Detect which cell encompasses the target text, then output its (x, y) center coordinate. 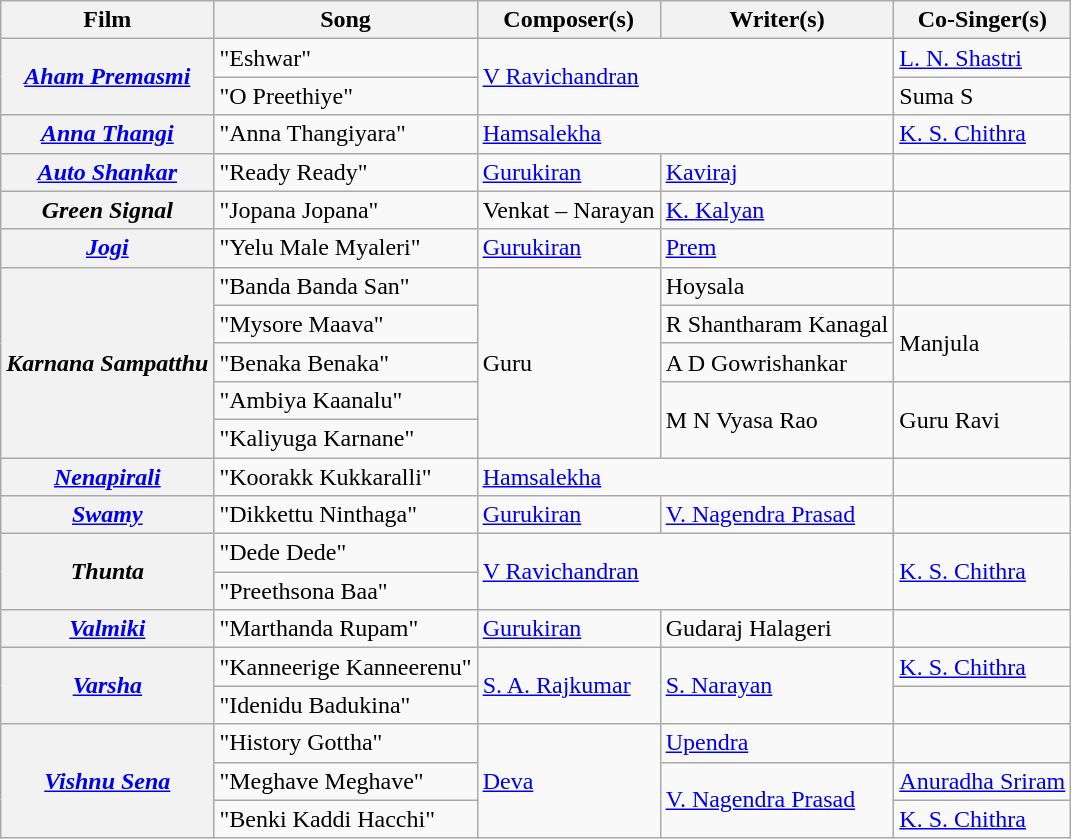
Hoysala (777, 286)
Guru Ravi (982, 419)
S. Narayan (777, 686)
"Ready Ready" (346, 172)
"Banda Banda San" (346, 286)
"Eshwar" (346, 58)
K. Kalyan (777, 210)
Upendra (777, 743)
Vishnu Sena (108, 781)
Varsha (108, 686)
"Yelu Male Myaleri" (346, 248)
Thunta (108, 572)
Suma S (982, 96)
Valmiki (108, 629)
"Anna Thangiyara" (346, 134)
Prem (777, 248)
"Mysore Maava" (346, 324)
Kaviraj (777, 172)
Anuradha Sriram (982, 781)
"Koorakk Kukkaralli" (346, 477)
Deva (568, 781)
"History Gottha" (346, 743)
"Preethsona Baa" (346, 591)
L. N. Shastri (982, 58)
Co-Singer(s) (982, 20)
Song (346, 20)
Film (108, 20)
Manjula (982, 343)
"O Preethiye" (346, 96)
"Meghave Meghave" (346, 781)
Auto Shankar (108, 172)
M N Vyasa Rao (777, 419)
"Kaliyuga Karnane" (346, 438)
Gudaraj Halageri (777, 629)
S. A. Rajkumar (568, 686)
Writer(s) (777, 20)
A D Gowrishankar (777, 362)
Karnana Sampatthu (108, 362)
"Jopana Jopana" (346, 210)
"Idenidu Badukina" (346, 705)
Green Signal (108, 210)
"Benki Kaddi Hacchi" (346, 819)
Venkat – Narayan (568, 210)
"Benaka Benaka" (346, 362)
"Kanneerige Kanneerenu" (346, 667)
"Dikkettu Ninthaga" (346, 515)
Guru (568, 362)
Nenapirali (108, 477)
Jogi (108, 248)
"Marthanda Rupam" (346, 629)
Aham Premasmi (108, 77)
Composer(s) (568, 20)
"Ambiya Kaanalu" (346, 400)
"Dede Dede" (346, 553)
Swamy (108, 515)
Anna Thangi (108, 134)
R Shantharam Kanagal (777, 324)
